Find where the given text appears and provide that cell's center as [x, y] coordinate. 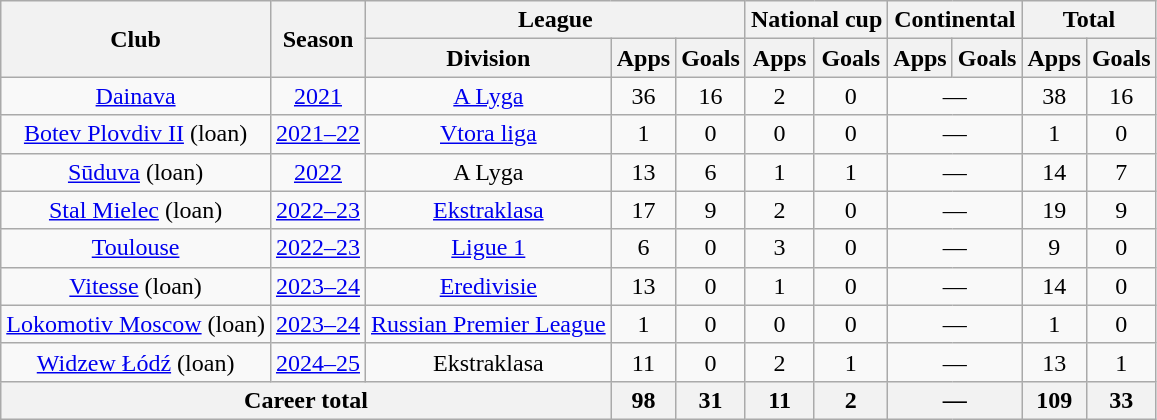
109 [1054, 400]
38 [1054, 96]
2021 [318, 96]
36 [643, 96]
Eredivisie [489, 286]
Club [136, 39]
Stal Mielec (loan) [136, 210]
Vitesse (loan) [136, 286]
2022 [318, 172]
2024–25 [318, 362]
Dainava [136, 96]
Widzew Łódź (loan) [136, 362]
Sūduva (loan) [136, 172]
Total [1089, 20]
2021–22 [318, 134]
17 [643, 210]
7 [1121, 172]
Division [489, 58]
33 [1121, 400]
Career total [306, 400]
Season [318, 39]
League [556, 20]
31 [711, 400]
19 [1054, 210]
Botev Plovdiv II (loan) [136, 134]
3 [779, 248]
Lokomotiv Moscow (loan) [136, 324]
Toulouse [136, 248]
National cup [816, 20]
Continental [955, 20]
Vtora liga [489, 134]
98 [643, 400]
Russian Premier League [489, 324]
Ligue 1 [489, 248]
